Determine the [X, Y] coordinate at the center of the cell enclosing the given text.  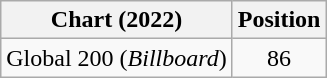
Chart (2022) [116, 20]
Position [279, 20]
Global 200 (Billboard) [116, 58]
86 [279, 58]
